Provide the [X, Y] coordinate of the cell's center where the given text is located.  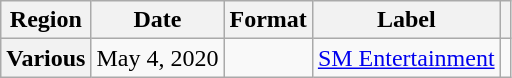
Label [406, 20]
SM Entertainment [406, 58]
Format [268, 20]
May 4, 2020 [158, 58]
Various [46, 58]
Date [158, 20]
Region [46, 20]
